Identify which cell holds the provided text, then report its [x, y] central coordinate. 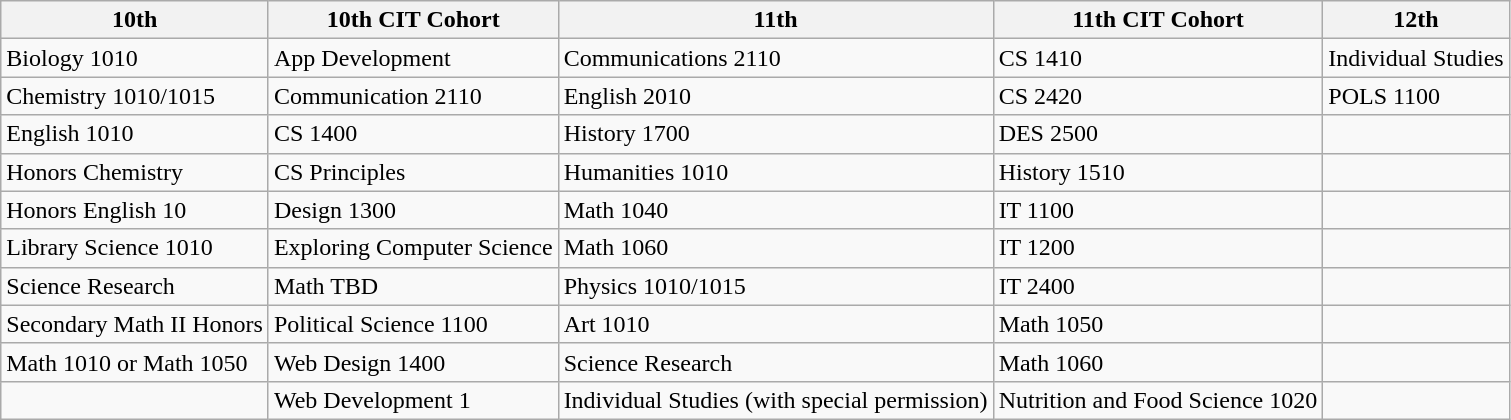
Math 1010 or Math 1050 [135, 362]
10th CIT Cohort [413, 20]
App Development [413, 58]
Exploring Computer Science [413, 248]
History 1510 [1158, 172]
Design 1300 [413, 210]
Math 1050 [1158, 324]
12th [1416, 20]
Honors Chemistry [135, 172]
POLS 1100 [1416, 96]
CS 1400 [413, 134]
IT 1200 [1158, 248]
Secondary Math II Honors [135, 324]
Individual Studies [1416, 58]
10th [135, 20]
Physics 1010/1015 [776, 286]
English 1010 [135, 134]
Library Science 1010 [135, 248]
Chemistry 1010/1015 [135, 96]
Web Design 1400 [413, 362]
DES 2500 [1158, 134]
Art 1010 [776, 324]
IT 2400 [1158, 286]
Nutrition and Food Science 1020 [1158, 400]
English 2010 [776, 96]
Honors English 10 [135, 210]
Math 1040 [776, 210]
CS Principles [413, 172]
Individual Studies (with special permission) [776, 400]
History 1700 [776, 134]
Web Development 1 [413, 400]
Biology 1010 [135, 58]
CS 2420 [1158, 96]
Political Science 1100 [413, 324]
Humanities 1010 [776, 172]
Communication 2110 [413, 96]
11th CIT Cohort [1158, 20]
Math TBD [413, 286]
Communications 2110 [776, 58]
CS 1410 [1158, 58]
IT 1100 [1158, 210]
11th [776, 20]
